Return the [X, Y] coordinate for the center point of the cell that contains the specified text.  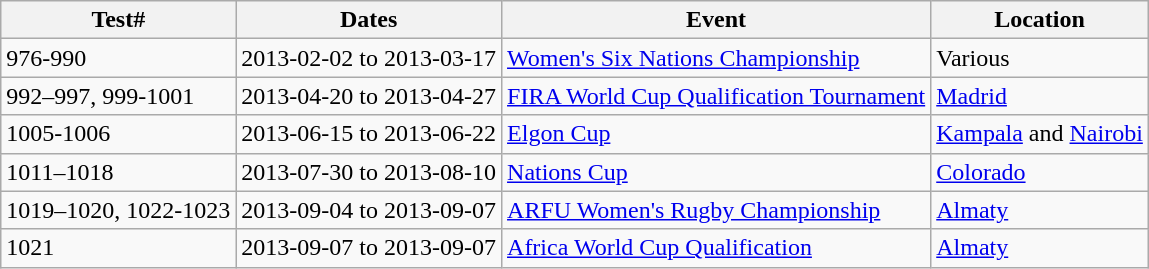
Various [1040, 58]
2013-06-15 to 2013-06-22 [369, 134]
Women's Six Nations Championship [716, 58]
Dates [369, 20]
2013-07-30 to 2013-08-10 [369, 172]
Test# [118, 20]
1005-1006 [118, 134]
1019–1020, 1022-1023 [118, 210]
992–997, 999-1001 [118, 96]
2013-09-04 to 2013-09-07 [369, 210]
Africa World Cup Qualification [716, 248]
1011–1018 [118, 172]
FIRA World Cup Qualification Tournament [716, 96]
Kampala and Nairobi [1040, 134]
1021 [118, 248]
2013-02-02 to 2013-03-17 [369, 58]
Nations Cup [716, 172]
Madrid [1040, 96]
Event [716, 20]
ARFU Women's Rugby Championship [716, 210]
976-990 [118, 58]
2013-09-07 to 2013-09-07 [369, 248]
Location [1040, 20]
Colorado [1040, 172]
Elgon Cup [716, 134]
2013-04-20 to 2013-04-27 [369, 96]
